Identify which cell holds the provided text, then report its [x, y] central coordinate. 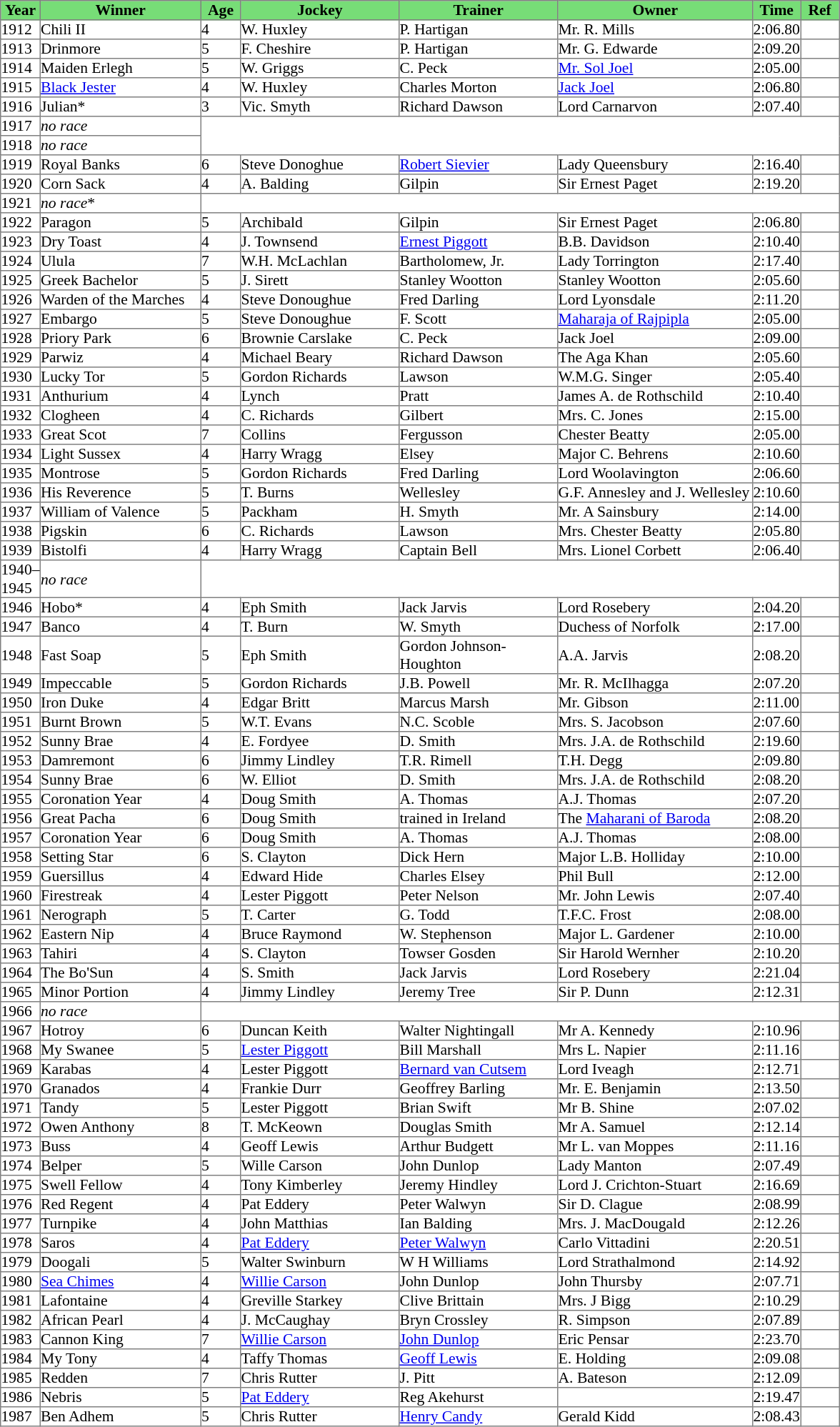
2:10.20 [777, 953]
Brian Swift [479, 1108]
2:19.47 [777, 1398]
1965 [21, 992]
Setting Star [120, 857]
Packham [320, 512]
Saros [120, 1243]
1966 [21, 1012]
Gilbert [479, 416]
1986 [21, 1398]
Lord Lyonsdale [656, 300]
R. Simpson [656, 1321]
Fast Soap [120, 655]
Lucky Tor [120, 377]
Swell Fellow [120, 1185]
Tony Kimberley [320, 1185]
Iron Duke [120, 703]
2:09.80 [777, 760]
Jeremy Tree [479, 992]
Sir Harold Wernher [656, 953]
Ernest Piggott [479, 242]
Ben Adhem [120, 1416]
Great Pacha [120, 819]
Mr A. Samuel [656, 1128]
W.M.G. Singer [656, 377]
1984 [21, 1359]
1917 [21, 126]
Light Sussex [120, 454]
1951 [21, 722]
1977 [21, 1223]
1955 [21, 799]
Greville Starkey [320, 1301]
Great Scot [120, 434]
T. Carter [320, 915]
Mrs. S. Jacobson [656, 722]
1952 [21, 742]
Eric Pensar [656, 1339]
Redden [120, 1378]
Anthurium [120, 396]
1962 [21, 935]
Charles Morton [479, 87]
Peter Nelson [479, 896]
Lord Woolavington [656, 473]
2:21.04 [777, 973]
2:14.00 [777, 512]
1978 [21, 1243]
A. Balding [320, 184]
1928 [21, 339]
1949 [21, 683]
1921 [21, 203]
1964 [21, 973]
Nerograph [120, 915]
Damremont [120, 760]
1976 [21, 1205]
2:16.69 [777, 1185]
2:17.00 [777, 626]
The Aga Khan [656, 357]
Mr. Sol Joel [656, 69]
1953 [21, 760]
1931 [21, 396]
Winner [120, 10]
Brownie Carslake [320, 339]
Mrs. Lionel Corbett [656, 550]
1973 [21, 1146]
1925 [21, 280]
2:11.00 [777, 703]
1924 [21, 262]
Elsey [479, 454]
H. Smyth [479, 512]
2:08.99 [777, 1205]
1957 [21, 837]
8 [221, 1128]
2:14.92 [777, 1262]
J.B. Powell [479, 683]
W. Elliot [320, 780]
1983 [21, 1339]
2:07.60 [777, 722]
1923 [21, 242]
Bernard van Cutsem [479, 1069]
Greek Bachelor [120, 280]
1946 [21, 607]
Chester Beatty [656, 434]
Guersillus [120, 876]
Minor Portion [120, 992]
2:07.89 [777, 1321]
1922 [21, 223]
2:06.40 [777, 550]
1927 [21, 319]
2:07.49 [777, 1166]
A.A. Jarvis [656, 655]
Buss [120, 1146]
1939 [21, 550]
Carlo Vittadini [656, 1243]
2:15.00 [777, 416]
Collins [320, 434]
My Tony [120, 1359]
1937 [21, 512]
1938 [21, 532]
1958 [21, 857]
William of Valence [120, 512]
2:05.80 [777, 532]
J. Townsend [320, 242]
Tahiri [120, 953]
Lady Manton [656, 1166]
T.F.C. Frost [656, 915]
W. Smyth [479, 626]
1936 [21, 493]
1950 [21, 703]
1914 [21, 69]
Jockey [320, 10]
1975 [21, 1185]
1920 [21, 184]
Gordon Johnson-Houghton [479, 655]
Drinmore [120, 49]
Bill Marshall [479, 1050]
Mrs. J Bigg [656, 1301]
N.C. Scoble [479, 722]
1956 [21, 819]
Steve Donoghue [320, 164]
1970 [21, 1089]
Mr. E. Benjamin [656, 1089]
1968 [21, 1050]
Towser Gosden [479, 953]
2:08.43 [777, 1416]
1974 [21, 1166]
2:09.08 [777, 1359]
Fergusson [479, 434]
no race* [120, 203]
Lord Strathalmond [656, 1262]
Lord J. Crichton-Stuart [656, 1185]
2:11.20 [777, 300]
T.H. Degg [656, 760]
2:12.31 [777, 992]
2:13.50 [777, 1089]
Ian Balding [479, 1223]
F. Scott [479, 319]
1913 [21, 49]
Duncan Keith [320, 1030]
Mr B. Shine [656, 1108]
1960 [21, 896]
Lord Iveagh [656, 1069]
1985 [21, 1378]
2:16.40 [777, 164]
Lady Queensbury [656, 164]
2:07.71 [777, 1282]
2:07.02 [777, 1108]
2:09.00 [777, 339]
Sir P. Dunn [656, 992]
Tandy [120, 1108]
Mr. R. McIlhagga [656, 683]
Douglas Smith [479, 1128]
trained in Ireland [479, 819]
1967 [21, 1030]
Maiden Erlegh [120, 69]
Sir D. Clague [656, 1205]
Julian* [120, 107]
Bistolfi [120, 550]
Time [777, 10]
2:23.70 [777, 1339]
1912 [21, 30]
Royal Banks [120, 164]
S. Smith [320, 973]
The Bo'Sun [120, 973]
Black Jester [120, 87]
Jeremy Hindley [479, 1185]
J. Pitt [479, 1378]
Ulula [120, 262]
1930 [21, 377]
Clive Brittain [479, 1301]
Cannon King [120, 1339]
Banco [120, 626]
Major L. Gardener [656, 935]
Lynch [320, 396]
Edgar Britt [320, 703]
Trainer [479, 10]
2:10.29 [777, 1301]
Michael Beary [320, 357]
Mr. G. Edwarde [656, 49]
Impeccable [120, 683]
1959 [21, 876]
1961 [21, 915]
1929 [21, 357]
Hobo* [120, 607]
Geoffrey Barling [479, 1089]
Dick Hern [479, 857]
J. Sirett [320, 280]
The Maharani of Baroda [656, 819]
Red Regent [120, 1205]
Karabas [120, 1069]
Gerald Kidd [656, 1416]
A. Bateson [656, 1378]
2:19.60 [777, 742]
Eastern Nip [120, 935]
3 [221, 107]
Embargo [120, 319]
Pratt [479, 396]
2:12.09 [777, 1378]
Doogali [120, 1262]
1934 [21, 454]
Mr L. van Moppes [656, 1146]
2:19.20 [777, 184]
2:12.00 [777, 876]
1935 [21, 473]
1969 [21, 1069]
Turnpike [120, 1223]
Priory Park [120, 339]
John Thursby [656, 1282]
2:17.40 [777, 262]
Arthur Budgett [479, 1146]
2:05.40 [777, 377]
1971 [21, 1108]
Nebris [120, 1398]
Charles Elsey [479, 876]
Vic. Smyth [320, 107]
Year [21, 10]
1919 [21, 164]
Corn Sack [120, 184]
F. Cheshire [320, 49]
Phil Bull [656, 876]
Mr. A Sainsbury [656, 512]
My Swanee [120, 1050]
T. McKeown [320, 1128]
2:12.71 [777, 1069]
1916 [21, 107]
African Pearl [120, 1321]
W. Stephenson [479, 935]
Hotroy [120, 1030]
2:20.51 [777, 1243]
Mrs L. Napier [656, 1050]
Archibald [320, 223]
1979 [21, 1262]
His Reverence [120, 493]
2:12.14 [777, 1128]
Reg Akehurst [479, 1398]
T. Burns [320, 493]
Parwiz [120, 357]
1972 [21, 1128]
1947 [21, 626]
Bryn Crossley [479, 1321]
E. Holding [656, 1359]
2:12.26 [777, 1223]
Marcus Marsh [479, 703]
Pigskin [120, 532]
Major C. Behrens [656, 454]
Mrs. Chester Beatty [656, 532]
B.B. Davidson [656, 242]
Age [221, 10]
Wellesley [479, 493]
Burnt Brown [120, 722]
G.F. Annesley and J. Wellesley [656, 493]
Owner [656, 10]
2:09.20 [777, 49]
1963 [21, 953]
W. Griggs [320, 69]
Warden of the Marches [120, 300]
Frankie Durr [320, 1089]
Firestreak [120, 896]
W.T. Evans [320, 722]
1981 [21, 1301]
2:10.96 [777, 1030]
T.R. Rimell [479, 760]
Walter Nightingall [479, 1030]
Edward Hide [320, 876]
James A. de Rothschild [656, 396]
1987 [21, 1416]
Lord Carnarvon [656, 107]
Clogheen [120, 416]
Captain Bell [479, 550]
2:04.20 [777, 607]
Walter Swinburn [320, 1262]
1933 [21, 434]
Belper [120, 1166]
1982 [21, 1321]
Mr. Gibson [656, 703]
1940–1945 [21, 579]
Lady Torrington [656, 262]
John Matthias [320, 1223]
Montrose [120, 473]
1954 [21, 780]
1932 [21, 416]
Mr A. Kennedy [656, 1030]
1915 [21, 87]
Ref [820, 10]
Duchess of Norfolk [656, 626]
Robert Sievier [479, 164]
Bruce Raymond [320, 935]
Lafontaine [120, 1301]
Wille Carson [320, 1166]
1948 [21, 655]
Paragon [120, 223]
G. Todd [479, 915]
Henry Candy [479, 1416]
T. Burn [320, 626]
Owen Anthony [120, 1128]
W.H. McLachlan [320, 262]
Mrs. C. Jones [656, 416]
Maharaja of Rajpipla [656, 319]
2:06.60 [777, 473]
1918 [21, 146]
Dry Toast [120, 242]
1926 [21, 300]
Mrs. J. MacDougald [656, 1223]
E. Fordyee [320, 742]
Major L.B. Holliday [656, 857]
Sea Chimes [120, 1282]
J. McCaughay [320, 1321]
Granados [120, 1089]
1980 [21, 1282]
Bartholomew, Jr. [479, 262]
Mr. John Lewis [656, 896]
W H Williams [479, 1262]
Taffy Thomas [320, 1359]
Chili II [120, 30]
Mr. R. Mills [656, 30]
